Scan for the cell matching the given text and deliver its [X, Y] coordinate at center. 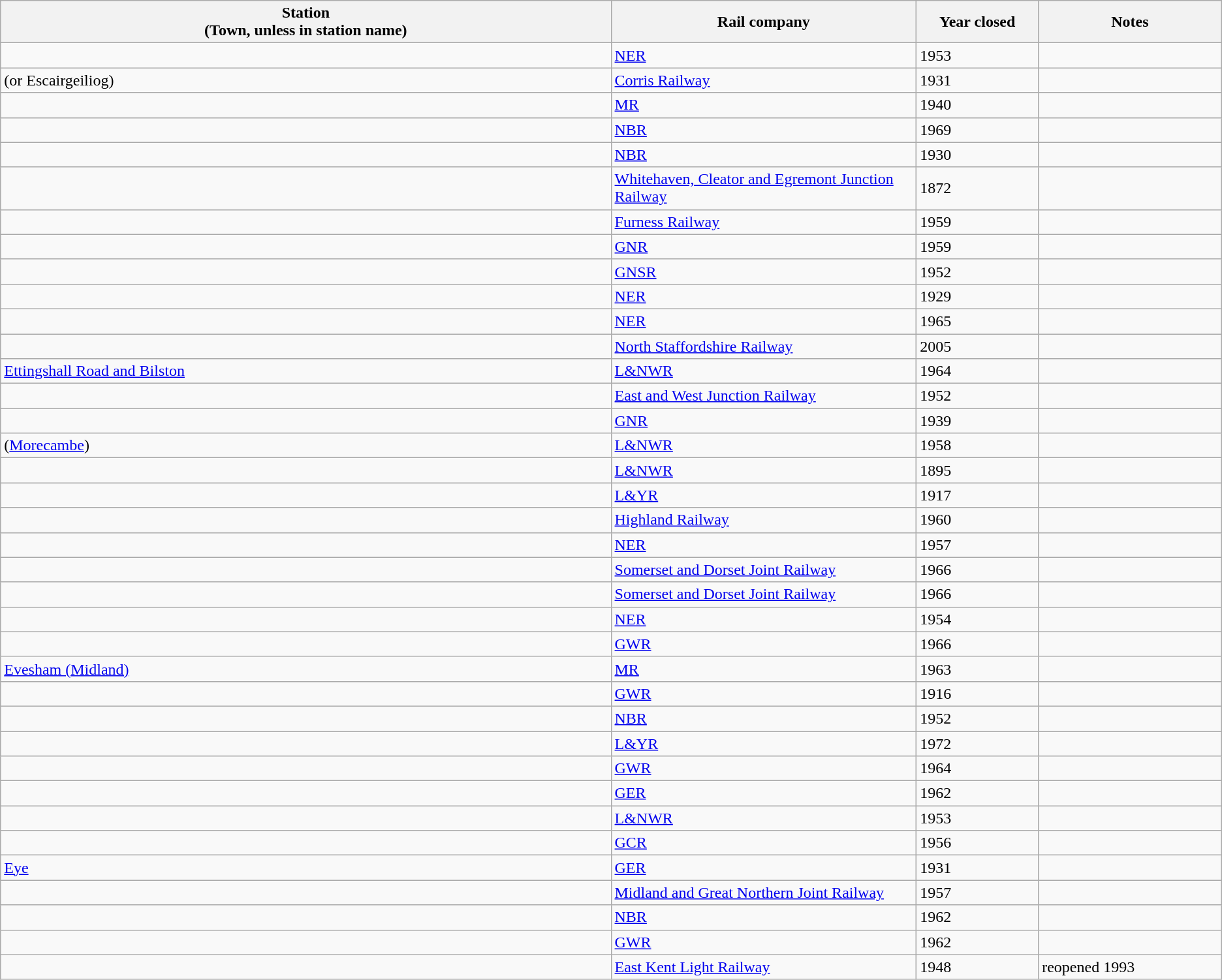
1965 [978, 321]
Station(Town, unless in station name) [305, 22]
GNSR [764, 271]
1917 [978, 495]
1940 [978, 105]
North Staffordshire Railway [764, 346]
Highland Railway [764, 520]
East Kent Light Railway [764, 967]
1929 [978, 296]
1956 [978, 843]
1958 [978, 446]
reopened 1993 [1131, 967]
1939 [978, 421]
1960 [978, 520]
1895 [978, 470]
1916 [978, 694]
Corris Railway [764, 80]
1930 [978, 155]
(Morecambe) [305, 446]
Midland and Great Northern Joint Railway [764, 893]
Furness Railway [764, 222]
Year closed [978, 22]
1972 [978, 743]
(or Escairgeiliog) [305, 80]
1872 [978, 188]
Notes [1131, 22]
GCR [764, 843]
Whitehaven, Cleator and Egremont Junction Railway [764, 188]
Ettingshall Road and Bilston [305, 371]
1969 [978, 130]
1963 [978, 669]
1948 [978, 967]
East and West Junction Railway [764, 396]
Evesham (Midland) [305, 669]
2005 [978, 346]
1954 [978, 619]
Rail company [764, 22]
Eye [305, 868]
